Extract the [X, Y] coordinate from the center of the cell holding the provided text.  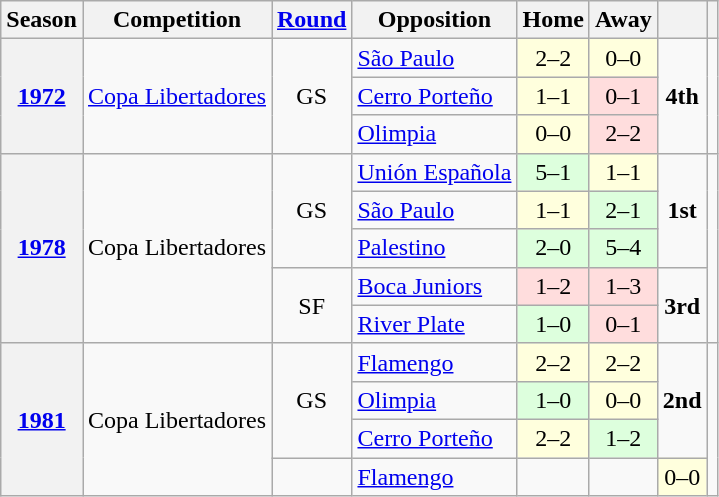
Competition [176, 20]
SF [312, 305]
Palestino [434, 248]
Home [553, 20]
5–1 [553, 172]
Round [312, 20]
Away [623, 20]
5–4 [623, 248]
3rd [682, 305]
4th [682, 96]
2–1 [623, 210]
River Plate [434, 324]
2nd [682, 400]
Opposition [434, 20]
2–0 [553, 248]
1st [682, 210]
1972 [42, 96]
Boca Juniors [434, 286]
1978 [42, 248]
1981 [42, 419]
1–3 [623, 286]
Unión Española [434, 172]
Season [42, 20]
